Scan for the cell matching the given text and deliver its [x, y] coordinate at center. 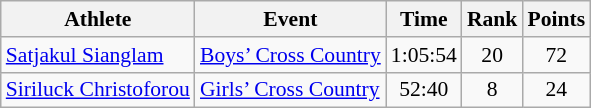
24 [556, 90]
Girls’ Cross Country [290, 90]
8 [492, 90]
Points [556, 19]
20 [492, 55]
Siriluck Christoforou [98, 90]
Time [424, 19]
Rank [492, 19]
Event [290, 19]
Athlete [98, 19]
1:05:54 [424, 55]
72 [556, 55]
Boys’ Cross Country [290, 55]
52:40 [424, 90]
Satjakul Sianglam [98, 55]
